Locate the cell with the specified text and output its (x, y) center coordinate. 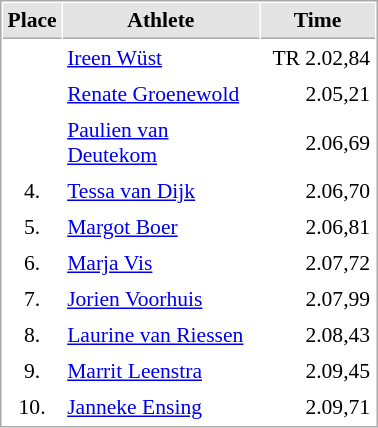
TR 2.02,84 (318, 57)
6. (32, 263)
5. (32, 227)
Paulien van Deutekom (161, 142)
2.06,81 (318, 227)
Time (318, 21)
2.07,72 (318, 263)
Marja Vis (161, 263)
2.06,69 (318, 142)
8. (32, 335)
7. (32, 299)
Marrit Leenstra (161, 371)
2.09,45 (318, 371)
Jorien Voorhuis (161, 299)
Place (32, 21)
2.07,99 (318, 299)
Tessa van Dijk (161, 191)
9. (32, 371)
10. (32, 407)
Athlete (161, 21)
4. (32, 191)
Renate Groenewold (161, 93)
Janneke Ensing (161, 407)
2.06,70 (318, 191)
2.05,21 (318, 93)
Laurine van Riessen (161, 335)
2.08,43 (318, 335)
Margot Boer (161, 227)
Ireen Wüst (161, 57)
2.09,71 (318, 407)
